Capture the cell that displays the provided text and extract its [X, Y] central coordinate. 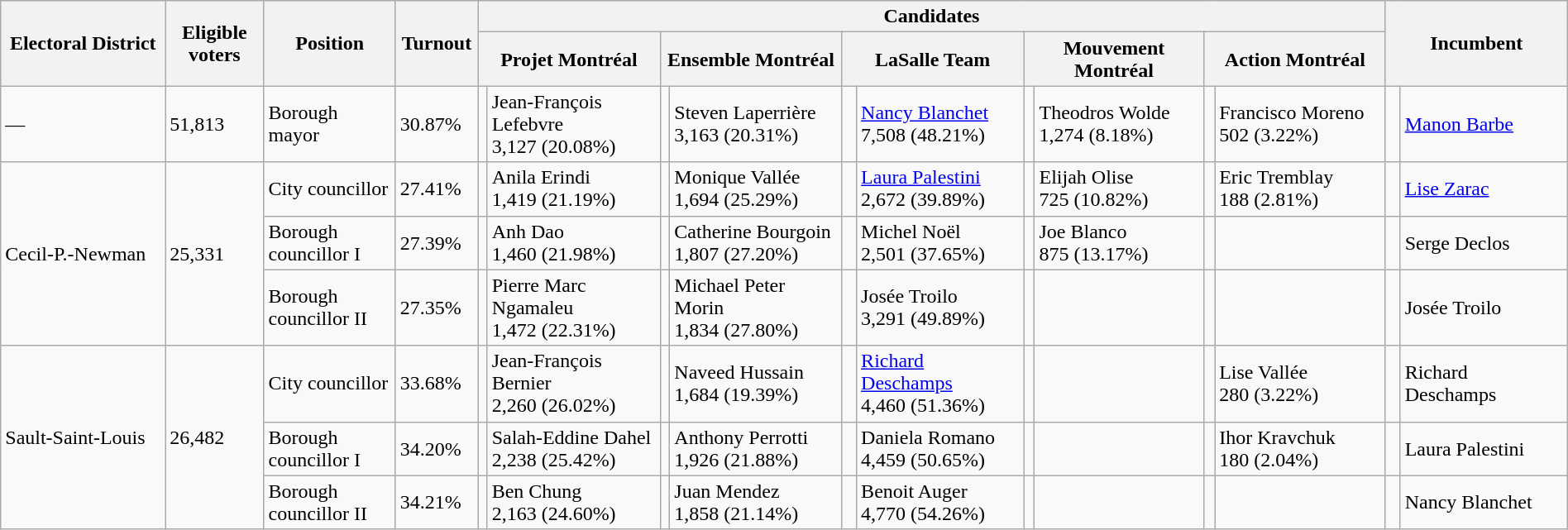
27.35% [437, 308]
Sault-Saint-Louis [83, 437]
Laura Palestini 2,672 (39.89%) [940, 189]
Michael Peter Morin 1,834 (27.80%) [756, 308]
51,813 [215, 124]
Jean-François Lefebvre 3,127 (20.08%) [574, 124]
Francisco Moreno 502 (3.22%) [1300, 124]
Michel Noël 2,501 (37.65%) [940, 243]
Josée Troilo 3,291 (49.89%) [940, 308]
34.20% [437, 448]
Richard Deschamps [1484, 384]
Manon Barbe [1484, 124]
Anh Dao 1,460 (21.98%) [574, 243]
Ensemble Montréal [751, 60]
Turnout [437, 43]
Electoral District [83, 43]
Eric Tremblay 188 (2.81%) [1300, 189]
Joe Blanco 875 (13.17%) [1120, 243]
Josée Troilo [1484, 308]
25,331 [215, 254]
Projet Montréal [569, 60]
Borough mayor [329, 124]
Salah-Eddine Dahel 2,238 (25.42%) [574, 448]
26,482 [215, 437]
— [83, 124]
Serge Declos [1484, 243]
Steven Laperrière 3,163 (20.31%) [756, 124]
Candidates [932, 17]
30.87% [437, 124]
Theodros Wolde 1,274 (8.18%) [1120, 124]
Richard Deschamps 4,460 (51.36%) [940, 384]
Ben Chung 2,163 (24.60%) [574, 503]
LaSalle Team [933, 60]
Laura Palestini [1484, 448]
Benoit Auger 4,770 (54.26%) [940, 503]
Naveed Hussain 1,684 (19.39%) [756, 384]
Pierre Marc Ngamaleu 1,472 (22.31%) [574, 308]
Action Montréal [1295, 60]
Nancy Blanchet [1484, 503]
Anthony Perrotti 1,926 (21.88%) [756, 448]
Jean-François Bernier 2,260 (26.02%) [574, 384]
Incumbent [1476, 43]
Anila Erindi 1,419 (21.19%) [574, 189]
Lise Vallée 280 (3.22%) [1300, 384]
Position [329, 43]
Cecil-P.-Newman [83, 254]
Elijah Olise 725 (10.82%) [1120, 189]
Daniela Romano 4,459 (50.65%) [940, 448]
34.21% [437, 503]
27.41% [437, 189]
Juan Mendez 1,858 (21.14%) [756, 503]
Lise Zarac [1484, 189]
Catherine Bourgoin 1,807 (27.20%) [756, 243]
33.68% [437, 384]
Ihor Kravchuk 180 (2.04%) [1300, 448]
Mouvement Montréal [1115, 60]
27.39% [437, 243]
Monique Vallée 1,694 (25.29%) [756, 189]
Eligible voters [215, 43]
Nancy Blanchet 7,508 (48.21%) [940, 124]
